Extract the [X, Y] coordinate from the center of the cell holding the provided text.  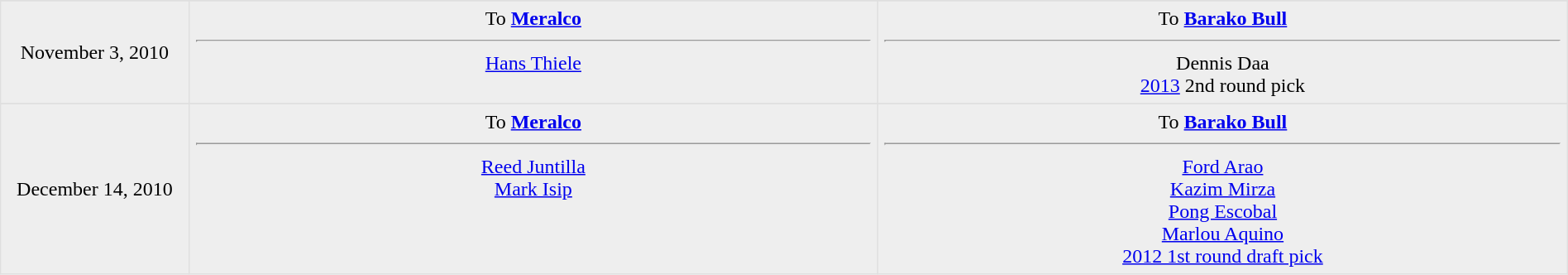
December 14, 2010 [94, 189]
November 3, 2010 [94, 52]
To MeralcoHans Thiele [533, 52]
To Barako BullFord AraoKazim MirzaPong EscobalMarlou Aquino2012 1st round draft pick [1223, 189]
To MeralcoReed JuntillaMark Isip [533, 189]
To Barako BullDennis Daa2013 2nd round pick [1223, 52]
